Identify which cell holds the provided text, then report its [X, Y] central coordinate. 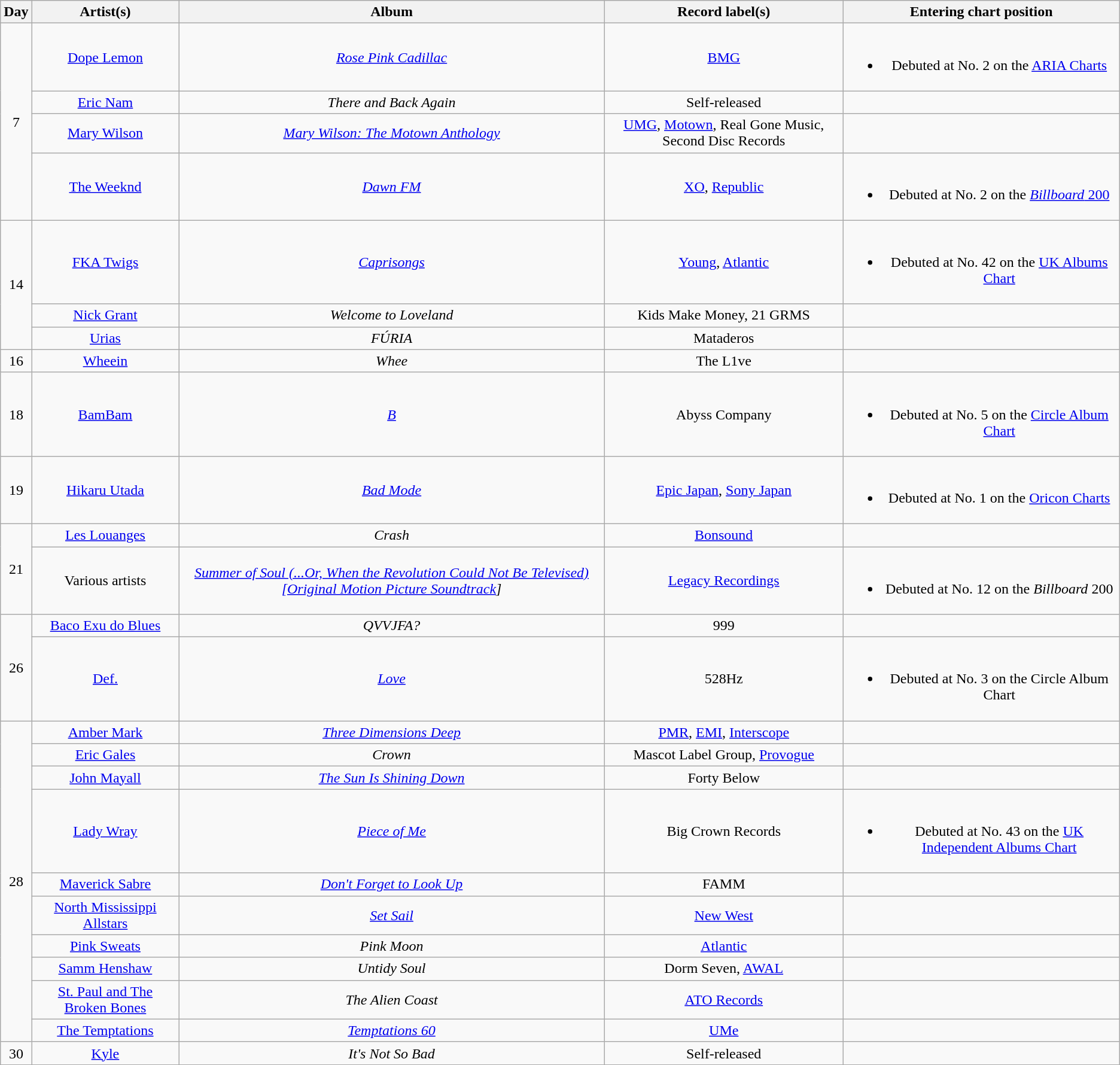
Crown [392, 755]
FÚRIA [392, 338]
Artist(s) [105, 12]
21 [16, 568]
Hikaru Utada [105, 489]
The Weeknd [105, 187]
Mascot Label Group, Provogue [724, 755]
Baco Exu do Blues [105, 626]
Dope Lemon [105, 57]
Eric Nam [105, 102]
Debuted at No. 43 on the UK Independent Albums Chart [981, 831]
Piece of Me [392, 831]
28 [16, 882]
Whee [392, 361]
The L1ve [724, 361]
The Alien Coast [392, 999]
Debuted at No. 1 on the Oricon Charts [981, 489]
Temptations 60 [392, 1030]
New West [724, 915]
Day [16, 12]
Amber Mark [105, 732]
North Mississippi Allstars [105, 915]
Big Crown Records [724, 831]
Bad Mode [392, 489]
Wheein [105, 361]
The Temptations [105, 1030]
Entering chart position [981, 12]
The Sun Is Shining Down [392, 778]
19 [16, 489]
QVVJFA? [392, 626]
Kids Make Money, 21 GRMS [724, 315]
Maverick Sabre [105, 884]
Debuted at No. 12 on the Billboard 200 [981, 580]
Pink Moon [392, 946]
Don't Forget to Look Up [392, 884]
Abyss Company [724, 414]
Rose Pink Cadillac [392, 57]
Love [392, 679]
BMG [724, 57]
18 [16, 414]
It's Not So Bad [392, 1053]
Mataderos [724, 338]
St. Paul and The Broken Bones [105, 999]
528Hz [724, 679]
Mary Wilson: The Motown Anthology [392, 133]
Debuted at No. 5 on the Circle Album Chart [981, 414]
26 [16, 668]
John Mayall [105, 778]
Crash [392, 535]
There and Back Again [392, 102]
Debuted at No. 2 on the Billboard 200 [981, 187]
Def. [105, 679]
Caprisongs [392, 262]
Atlantic [724, 946]
Legacy Recordings [724, 580]
ATO Records [724, 999]
16 [16, 361]
Three Dimensions Deep [392, 732]
UMe [724, 1030]
B [392, 414]
BamBam [105, 414]
14 [16, 285]
Untidy Soul [392, 969]
Nick Grant [105, 315]
Young, Atlantic [724, 262]
999 [724, 626]
Epic Japan, Sony Japan [724, 489]
FAMM [724, 884]
Debuted at No. 3 on the Circle Album Chart [981, 679]
Welcome to Loveland [392, 315]
Debuted at No. 42 on the UK Albums Chart [981, 262]
Samm Henshaw [105, 969]
Dorm Seven, AWAL [724, 969]
Album [392, 12]
Les Louanges [105, 535]
Mary Wilson [105, 133]
Eric Gales [105, 755]
Set Sail [392, 915]
Dawn FM [392, 187]
UMG, Motown, Real Gone Music, Second Disc Records [724, 133]
Forty Below [724, 778]
Record label(s) [724, 12]
Various artists [105, 580]
Lady Wray [105, 831]
FKA Twigs [105, 262]
Urias [105, 338]
Debuted at No. 2 on the ARIA Charts [981, 57]
XO, Republic [724, 187]
Pink Sweats [105, 946]
Bonsound [724, 535]
Summer of Soul (...Or, When the Revolution Could Not Be Televised) [Original Motion Picture Soundtrack] [392, 580]
Kyle [105, 1053]
PMR, EMI, Interscope [724, 732]
30 [16, 1053]
7 [16, 122]
